Identify which cell holds the provided text, then report its (x, y) central coordinate. 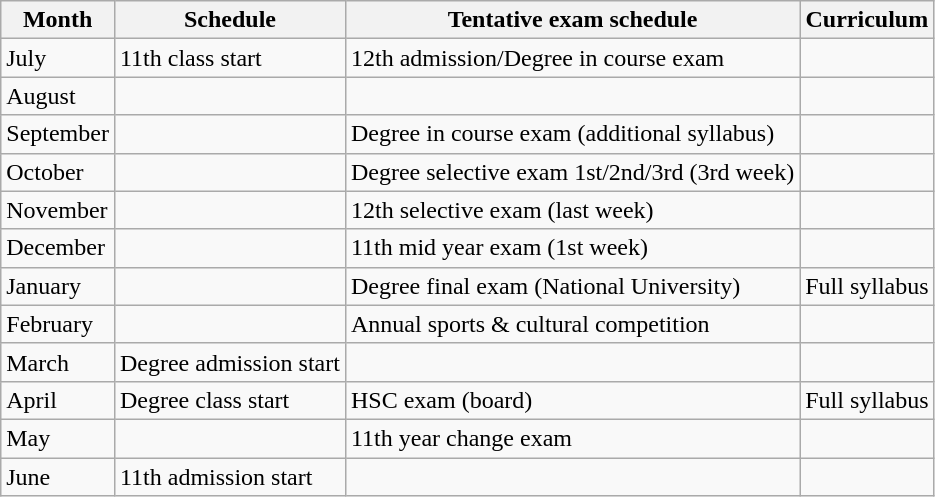
August (58, 96)
April (58, 400)
11th mid year exam (1st week) (572, 248)
Degree in course exam (additional syllabus) (572, 134)
May (58, 438)
11th class start (230, 58)
11th admission start (230, 477)
12th admission/Degree in course exam (572, 58)
September (58, 134)
Annual sports & cultural competition (572, 324)
March (58, 362)
Month (58, 20)
HSC exam (board) (572, 400)
June (58, 477)
Schedule (230, 20)
November (58, 210)
Degree selective exam 1st/2nd/3rd (3rd week) (572, 172)
12th selective exam (last week) (572, 210)
Degree class start (230, 400)
February (58, 324)
Degree admission start (230, 362)
October (58, 172)
Degree final exam (National University) (572, 286)
11th year change exam (572, 438)
Tentative exam schedule (572, 20)
Curriculum (867, 20)
December (58, 248)
January (58, 286)
July (58, 58)
